Return (x, y) of the center of cell containing provided text 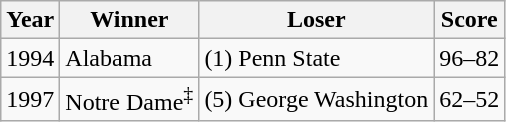
Notre Dame‡ (130, 100)
1994 (30, 58)
Score (470, 20)
96–82 (470, 58)
62–52 (470, 100)
Loser (316, 20)
(5) George Washington (316, 100)
(1) Penn State (316, 58)
Alabama (130, 58)
1997 (30, 100)
Year (30, 20)
Winner (130, 20)
